Output the (X, Y) coordinate of the center of the cell containing the given text.  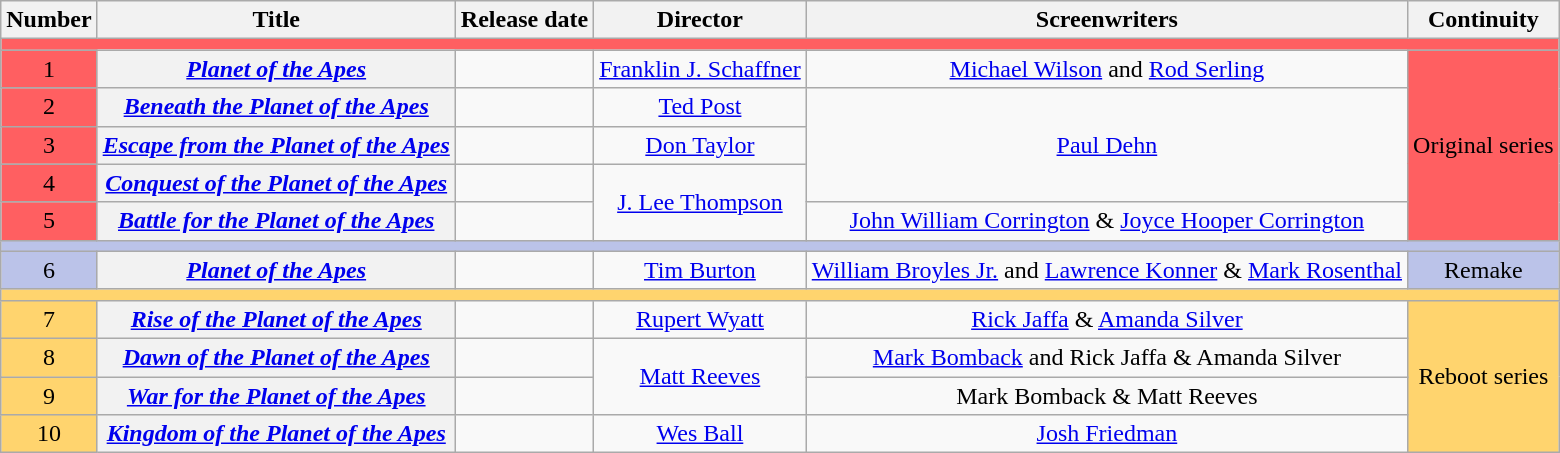
Franklin J. Schaffner (700, 69)
Title (276, 20)
5 (49, 221)
Beneath the Planet of the Apes (276, 107)
War for the Planet of the Apes (276, 395)
Number (49, 20)
Continuity (1484, 20)
8 (49, 357)
Rick Jaffa & Amanda Silver (1106, 319)
Mark Bomback & Matt Reeves (1106, 395)
Kingdom of the Planet of the Apes (276, 434)
Original series (1484, 145)
Michael Wilson and Rod Serling (1106, 69)
7 (49, 319)
2 (49, 107)
Paul Dehn (1106, 145)
Director (700, 20)
Rupert Wyatt (700, 319)
Rise of the Planet of the Apes (276, 319)
Reboot series (1484, 376)
Battle for the Planet of the Apes (276, 221)
J. Lee Thompson (700, 202)
10 (49, 434)
Conquest of the Planet of the Apes (276, 183)
Don Taylor (700, 145)
Escape from the Planet of the Apes (276, 145)
1 (49, 69)
Wes Ball (700, 434)
Screenwriters (1106, 20)
Tim Burton (700, 270)
6 (49, 270)
Ted Post (700, 107)
Mark Bomback and Rick Jaffa & Amanda Silver (1106, 357)
John William Corrington & Joyce Hooper Corrington (1106, 221)
Matt Reeves (700, 376)
Remake (1484, 270)
William Broyles Jr. and Lawrence Konner & Mark Rosenthal (1106, 270)
4 (49, 183)
3 (49, 145)
9 (49, 395)
Josh Friedman (1106, 434)
Release date (524, 20)
Dawn of the Planet of the Apes (276, 357)
